From the cell containing the given text, extract its center point as [x, y] coordinate. 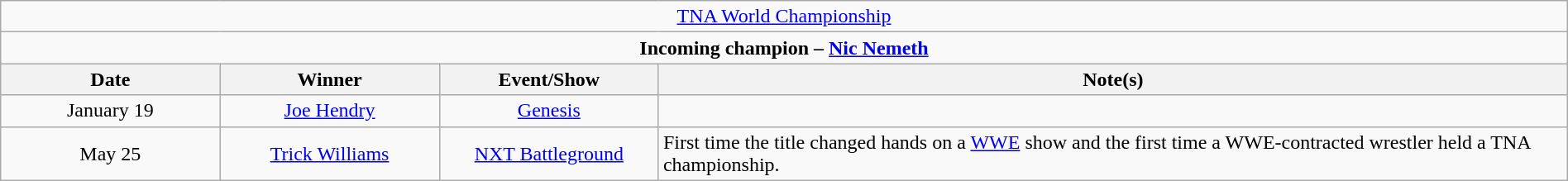
TNA World Championship [784, 17]
May 25 [111, 154]
NXT Battleground [549, 154]
Genesis [549, 111]
Winner [329, 79]
Event/Show [549, 79]
Note(s) [1113, 79]
Trick Williams [329, 154]
Joe Hendry [329, 111]
Incoming champion – Nic Nemeth [784, 48]
Date [111, 79]
January 19 [111, 111]
First time the title changed hands on a WWE show and the first time a WWE-contracted wrestler held a TNA championship. [1113, 154]
